Search for the cell housing the specified text and yield its (X, Y) center coordinate. 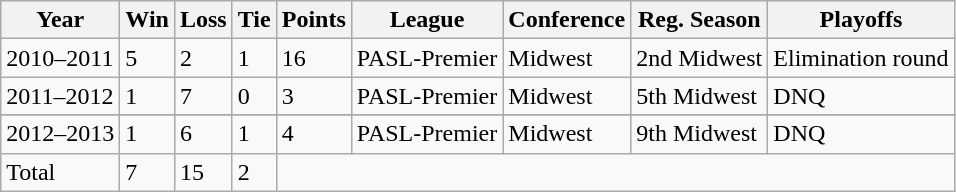
0 (254, 96)
15 (203, 172)
2011–2012 (60, 96)
Elimination round (861, 58)
Conference (567, 20)
5th Midwest (700, 96)
2nd Midwest (700, 58)
Reg. Season (700, 20)
Loss (203, 20)
Points (314, 20)
Win (148, 20)
Playoffs (861, 20)
Tie (254, 20)
4 (314, 134)
Total (60, 172)
16 (314, 58)
League (427, 20)
6 (203, 134)
2012–2013 (60, 134)
5 (148, 58)
9th Midwest (700, 134)
2010–2011 (60, 58)
Year (60, 20)
3 (314, 96)
